For the text-containing cell, return its midpoint in (x, y) coordinate format. 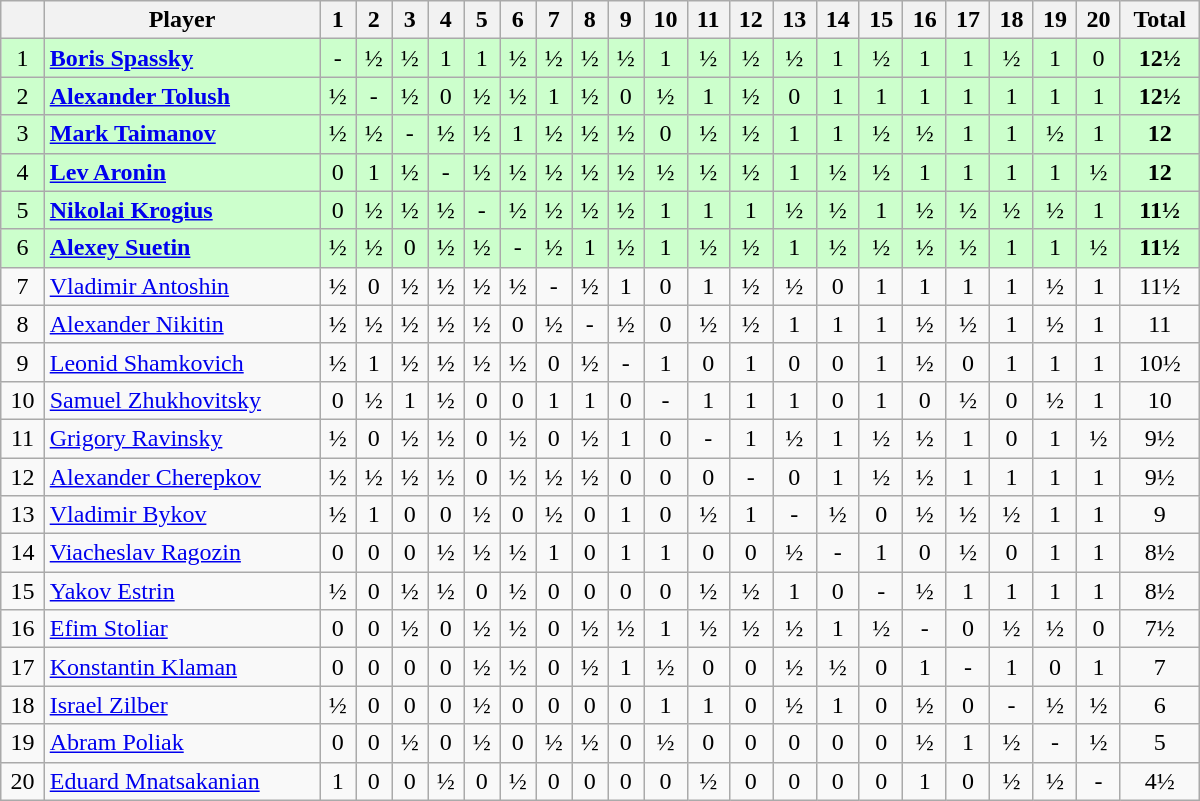
Alexander Tolush (182, 96)
Leonid Shamkovich (182, 362)
Nikolai Krogius (182, 210)
Alexey Suetin (182, 248)
Player (182, 20)
Total (1160, 20)
Yakov Estrin (182, 591)
Abram Poliak (182, 743)
7½ (1160, 629)
Israel Zilber (182, 705)
Lev Aronin (182, 172)
10½ (1160, 362)
Viacheslav Ragozin (182, 553)
Vladimir Bykov (182, 515)
Alexander Nikitin (182, 324)
Konstantin Klaman (182, 667)
Efim Stoliar (182, 629)
Grigory Ravinsky (182, 438)
Samuel Zhukhovitsky (182, 400)
Boris Spassky (182, 58)
Eduard Mnatsakanian (182, 781)
Vladimir Antoshin (182, 286)
4½ (1160, 781)
Mark Taimanov (182, 134)
Alexander Cherepkov (182, 477)
